Scan for the cell matching the given text and deliver its [x, y] coordinate at center. 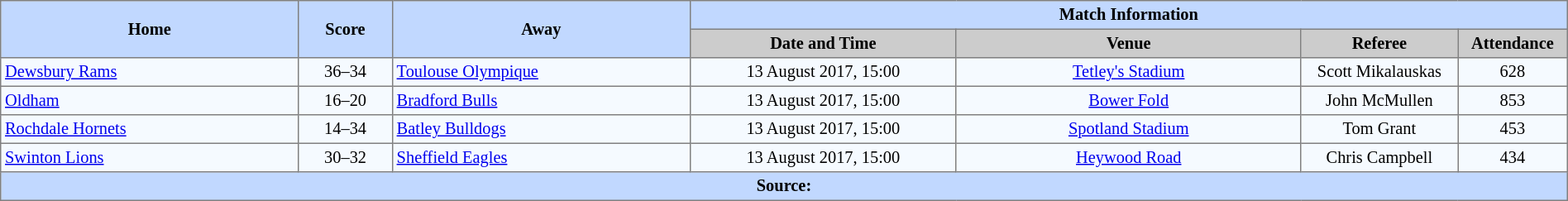
853 [1513, 100]
Toulouse Olympique [541, 72]
Tom Grant [1379, 129]
Attendance [1513, 43]
30–32 [346, 157]
Scott Mikalauskas [1379, 72]
36–34 [346, 72]
Heywood Road [1128, 157]
Swinton Lions [150, 157]
434 [1513, 157]
Home [150, 30]
Venue [1128, 43]
Score [346, 30]
14–34 [346, 129]
Away [541, 30]
Spotland Stadium [1128, 129]
Bower Fold [1128, 100]
Date and Time [823, 43]
Tetley's Stadium [1128, 72]
John McMullen [1379, 100]
16–20 [346, 100]
Dewsbury Rams [150, 72]
Match Information [1128, 15]
Batley Bulldogs [541, 129]
Source: [784, 186]
Bradford Bulls [541, 100]
Referee [1379, 43]
Sheffield Eagles [541, 157]
Rochdale Hornets [150, 129]
453 [1513, 129]
628 [1513, 72]
Chris Campbell [1379, 157]
Oldham [150, 100]
